Capture the cell that displays the provided text and extract its [X, Y] central coordinate. 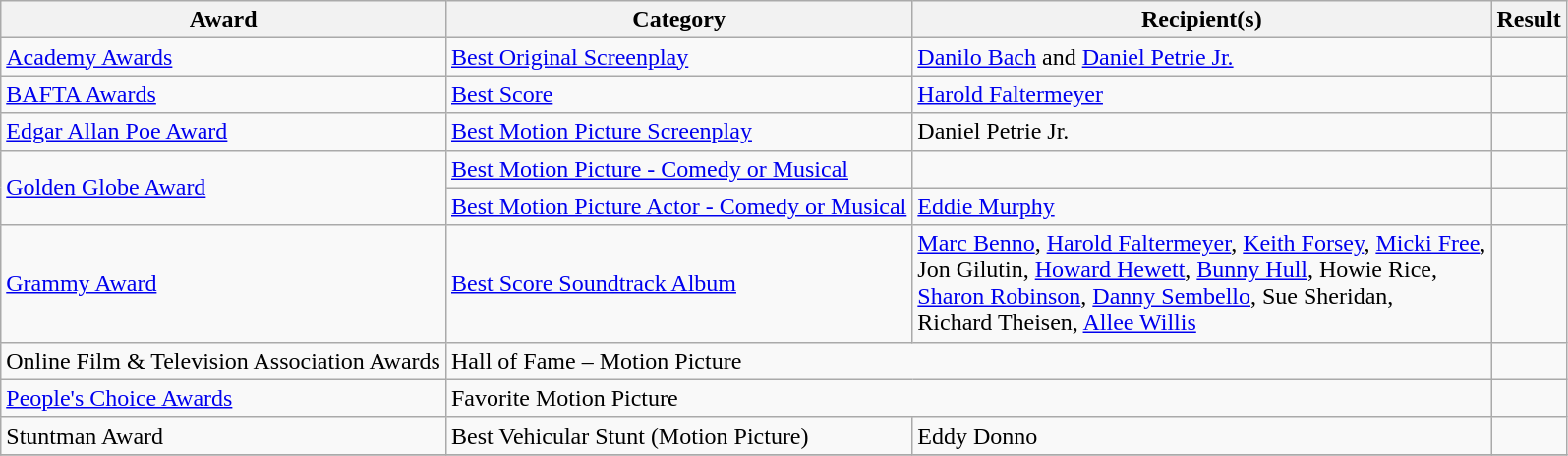
Hall of Fame – Motion Picture [967, 361]
Eddie Murphy [1201, 206]
Academy Awards [224, 57]
Favorite Motion Picture [967, 398]
Recipient(s) [1201, 20]
People's Choice Awards [224, 398]
Best Motion Picture Actor - Comedy or Musical [678, 206]
Result [1529, 20]
Harold Faltermeyer [1201, 94]
Best Score [678, 94]
Daniel Petrie Jr. [1201, 132]
Best Original Screenplay [678, 57]
Stuntman Award [224, 435]
Eddy Donno [1201, 435]
Best Motion Picture Screenplay [678, 132]
BAFTA Awards [224, 94]
Danilo Bach and Daniel Petrie Jr. [1201, 57]
Online Film & Television Association Awards [224, 361]
Edgar Allan Poe Award [224, 132]
Category [678, 20]
Grammy Award [224, 283]
Best Score Soundtrack Album [678, 283]
Golden Globe Award [224, 188]
Award [224, 20]
Best Vehicular Stunt (Motion Picture) [678, 435]
Best Motion Picture - Comedy or Musical [678, 169]
